Return the [x, y] coordinate for the center point of the cell that contains the specified text.  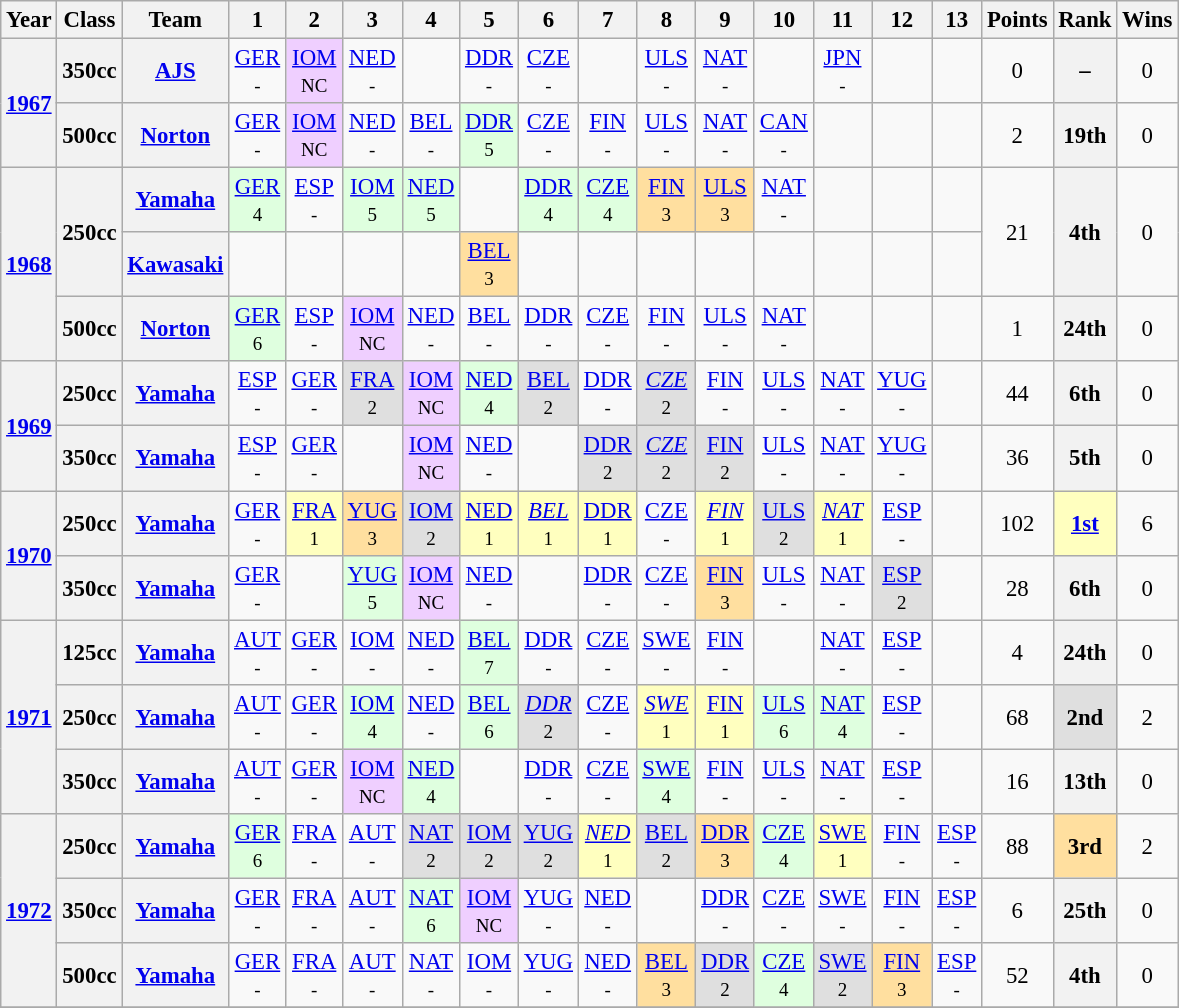
YUG3 [372, 524]
125cc [90, 652]
1969 [29, 426]
DDR3 [726, 846]
SWE2 [842, 976]
1968 [29, 265]
1970 [29, 556]
52 [1018, 976]
YUG5 [372, 588]
CAN- [784, 136]
21 [1018, 232]
Points [1018, 20]
IOM5 [372, 200]
FRA1 [314, 524]
BEL6 [490, 716]
DDR5 [490, 136]
9 [726, 20]
12 [902, 20]
Class [90, 20]
Team [176, 20]
AJS [176, 72]
NED5 [430, 200]
NAT1 [842, 524]
25th [1085, 910]
GER4 [258, 200]
FIN2 [726, 458]
13 [957, 20]
11 [842, 20]
3 [372, 20]
36 [1018, 458]
1972 [29, 911]
8 [666, 20]
1967 [29, 104]
BEL7 [490, 652]
44 [1018, 394]
19th [1085, 136]
YUG2 [548, 846]
2nd [1085, 716]
Kawasaki [176, 264]
88 [1018, 846]
28 [1018, 588]
ESP2 [902, 588]
NAT6 [430, 910]
– [1085, 72]
1st [1085, 524]
IOM4 [372, 716]
68 [1018, 716]
Wins [1148, 20]
102 [1018, 524]
SWE4 [666, 782]
JPN- [842, 72]
ULS6 [784, 716]
5 [490, 20]
FRA2 [372, 394]
DDR1 [608, 524]
NAT4 [842, 716]
ULS3 [726, 200]
Rank [1085, 20]
Year [29, 20]
3rd [1085, 846]
NAT2 [430, 846]
ULS2 [784, 524]
10 [784, 20]
1971 [29, 717]
BEL1 [548, 524]
16 [1018, 782]
DDR4 [548, 200]
13th [1085, 782]
5th [1085, 458]
7 [608, 20]
